Identify which cell holds the provided text, then report its [X, Y] central coordinate. 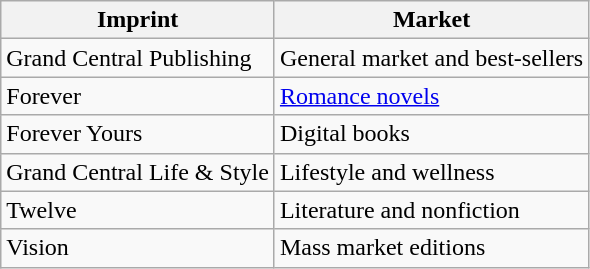
General market and best-sellers [431, 58]
Grand Central Publishing [138, 58]
Forever [138, 96]
Romance novels [431, 96]
Imprint [138, 20]
Digital books [431, 134]
Grand Central Life & Style [138, 172]
Lifestyle and wellness [431, 172]
Forever Yours [138, 134]
Twelve [138, 210]
Mass market editions [431, 248]
Market [431, 20]
Vision [138, 248]
Literature and nonfiction [431, 210]
